Identify which cell holds the provided text, then report its [x, y] central coordinate. 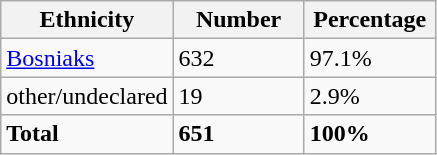
651 [238, 134]
632 [238, 58]
Number [238, 20]
Bosniaks [87, 58]
100% [370, 134]
19 [238, 96]
Ethnicity [87, 20]
Total [87, 134]
97.1% [370, 58]
2.9% [370, 96]
other/undeclared [87, 96]
Percentage [370, 20]
